Return the (X, Y) coordinate for the center point of the cell that contains the specified text.  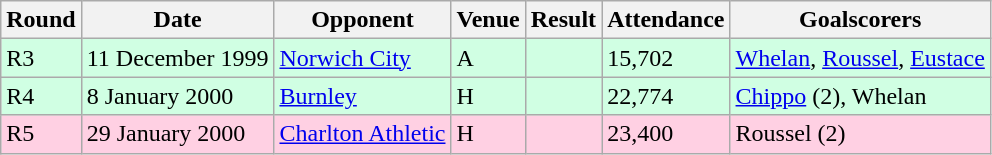
R5 (41, 134)
Chippo (2), Whelan (860, 96)
15,702 (666, 58)
11 December 1999 (178, 58)
Attendance (666, 20)
Round (41, 20)
Date (178, 20)
29 January 2000 (178, 134)
8 January 2000 (178, 96)
23,400 (666, 134)
A (488, 58)
Roussel (2) (860, 134)
Result (563, 20)
R4 (41, 96)
Burnley (362, 96)
Goalscorers (860, 20)
Charlton Athletic (362, 134)
Venue (488, 20)
Whelan, Roussel, Eustace (860, 58)
Opponent (362, 20)
R3 (41, 58)
22,774 (666, 96)
Norwich City (362, 58)
